Detect which cell encompasses the target text, then output its [X, Y] center coordinate. 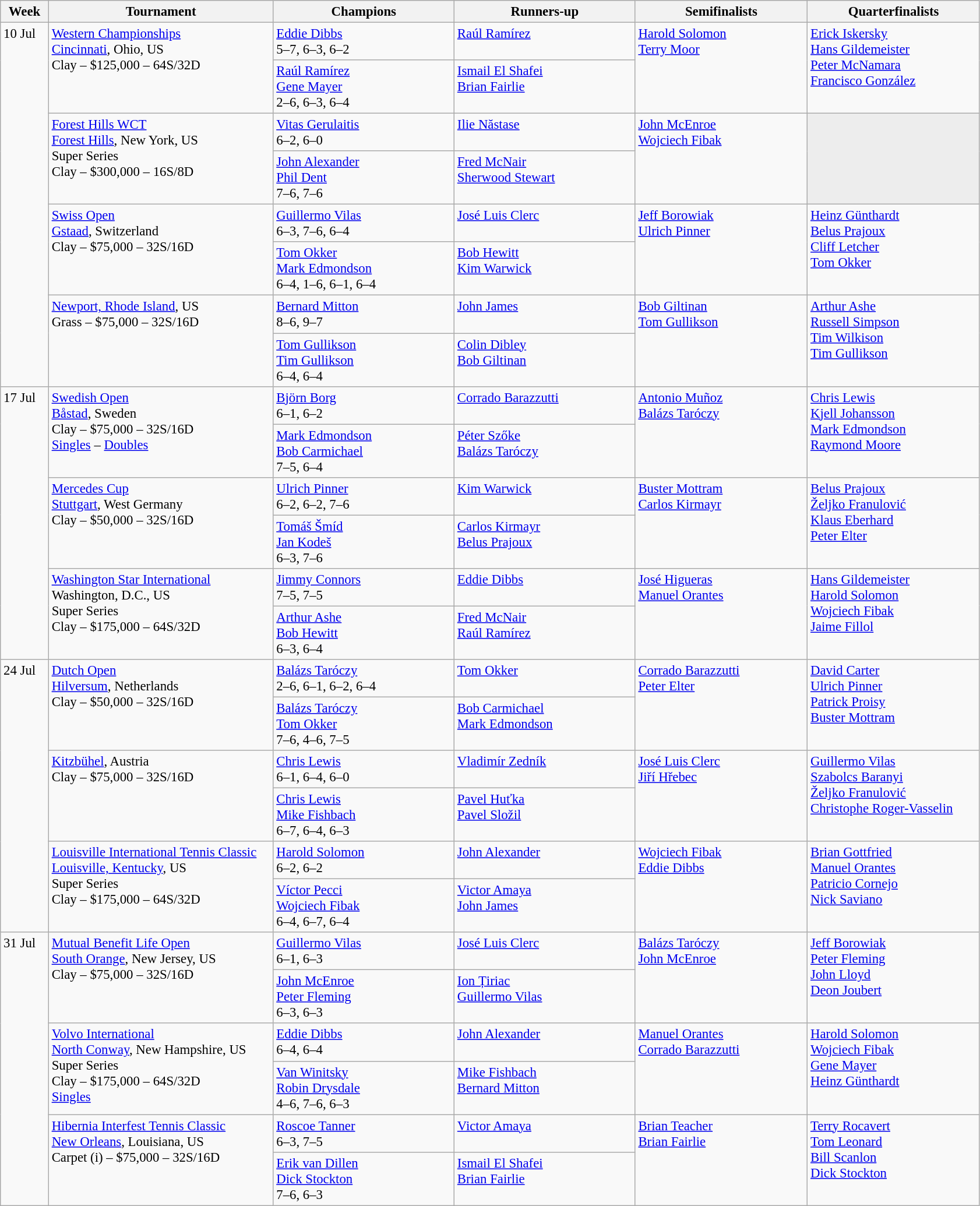
Raúl Ramírez [545, 42]
Corrado Barazzutti Peter Elter [721, 705]
Ion Țiriac Guillermo Vilas [545, 997]
Antonio Muñoz Balázs Taróczy [721, 432]
Tournament [161, 12]
Bernard Mitton 8–6, 9–7 [364, 315]
Ilie Năstase [545, 133]
Victor Amaya [545, 1134]
Brian Gottfried Manuel Orantes Patricio Cornejo Nick Saviano [894, 887]
Week [24, 12]
Colin Dibley Bob Giltinan [545, 360]
Heinz Günthardt Belus Prajoux Cliff Letcher Tom Okker [894, 250]
31 Jul [24, 1069]
Buster Mottram Carlos Kirmayr [721, 523]
Manuel Orantes Corrado Barazzutti [721, 1069]
Fred McNair Sherwood Stewart [545, 178]
Jimmy Connors 7–5, 7–5 [364, 587]
Erik van Dillen Dick Stockton 7–6, 6–3 [364, 1179]
Tom Gullikson Tim Gullikson 6–4, 6–4 [364, 360]
Chris Lewis 6–1, 6–4, 6–0 [364, 769]
Victor Amaya John James [545, 906]
Eddie Dibbs [545, 587]
Quarterfinalists [894, 12]
Volvo International North Conway, New Hampshire, US Super Series Clay – $175,000 – 64S/32D Singles [161, 1069]
Fred McNair Raúl Ramírez [545, 633]
Mark Edmondson Bob Carmichael 7–5, 6–4 [364, 451]
Hibernia Interfest Tennis Classic New Orleans, Louisiana, US Carpet (i) – $75,000 – 32S/16D [161, 1160]
Runners-up [545, 12]
Balázs Taróczy 2–6, 6–1, 6–2, 6–4 [364, 678]
Semifinalists [721, 12]
Guillermo Vilas Szabolcs Baranyi Željko Franulović Christophe Roger-Vasselin [894, 796]
Chris Lewis Kjell Johansson Mark Edmondson Raymond Moore [894, 432]
Swiss Open Gstaad, Switzerland Clay – $75,000 – 32S/16D [161, 250]
17 Jul [24, 523]
Mike Fishbach Bernard Mitton [545, 1088]
Balázs Taróczy John McEnroe [721, 978]
Guillermo Vilas 6–3, 7–6, 6–4 [364, 224]
Bob Carmichael Mark Edmondson [545, 724]
Guillermo Vilas 6–1, 6–3 [364, 951]
10 Jul [24, 205]
Newport, Rhode Island, US Grass – $75,000 – 32S/16D [161, 341]
John James [545, 315]
Arthur Ashe Russell Simpson Tim Wilkison Tim Gullikson [894, 341]
Björn Borg 6–1, 6–2 [364, 405]
Eddie Dibbs 6–4, 6–4 [364, 1043]
Bob Hewitt Kim Warwick [545, 269]
Champions [364, 12]
José Luis Clerc Jiří Hřebec [721, 796]
Wojciech Fibak Eddie Dibbs [721, 887]
Balázs Taróczy Tom Okker 7–6, 4–6, 7–5 [364, 724]
John Alexander Phil Dent 7–6, 7–6 [364, 178]
Washington Star International Washington, D.C., US Super Series Clay – $175,000 – 64S/32D [161, 614]
Vitas Gerulaitis6–2, 6–0 [364, 133]
Louisville International Tennis Classic Louisville, Kentucky, US Super Series Clay – $175,000 – 64S/32D [161, 887]
Tom Okker Mark Edmondson 6–4, 1–6, 6–1, 6–4 [364, 269]
Brian Teacher Brian Fairlie [721, 1160]
Raúl Ramírez Gene Mayer 2–6, 6–3, 6–4 [364, 87]
Ulrich Pinner 6–2, 6–2, 7–6 [364, 496]
Harold Solomon Terry Moor [721, 68]
Jeff Borowiak Ulrich Pinner [721, 250]
Harold Solomon 6–2, 6–2 [364, 860]
Harold Solomon Wojciech Fibak Gene Mayer Heinz Günthardt [894, 1069]
Eddie Dibbs 5–7, 6–3, 6–2 [364, 42]
Kitzbühel, Austria Clay – $75,000 – 32S/16D [161, 796]
Pavel Huťka Pavel Složil [545, 815]
Carlos Kirmayr Belus Prajoux [545, 542]
Péter Szőke Balázs Taróczy [545, 451]
Van Winitsky Robin Drysdale 4–6, 7–6, 6–3 [364, 1088]
Tomáš Šmíd Jan Kodeš 6–3, 7–6 [364, 542]
Mutual Benefit Life Open South Orange, New Jersey, US Clay – $75,000 – 32S/16D [161, 978]
Vladimír Zedník [545, 769]
Roscoe Tanner 6–3, 7–5 [364, 1134]
Arthur Ashe Bob Hewitt 6–3, 6–4 [364, 633]
Corrado Barazzutti [545, 405]
Swedish Open Båstad, Sweden Clay – $75,000 – 32S/16D Singles – Doubles [161, 432]
Jeff Borowiak Peter Fleming John Lloyd Deon Joubert [894, 978]
24 Jul [24, 796]
Bob Giltinan Tom Gullikson [721, 341]
Dutch Open Hilversum, Netherlands Clay – $50,000 – 32S/16D [161, 705]
José Higueras Manuel Orantes [721, 614]
David Carter Ulrich Pinner Patrick Proisy Buster Mottram [894, 705]
Western Championships Cincinnati, Ohio, US Clay – $125,000 – 64S/32D [161, 68]
Víctor Pecci Wojciech Fibak 6–4, 6–7, 6–4 [364, 906]
Terry Rocavert Tom Leonard Bill Scanlon Dick Stockton [894, 1160]
Forest Hills WCT Forest Hills, New York, US Super Series Clay – $300,000 – 16S/8D [161, 159]
John McEnroe Wojciech Fibak [721, 159]
Chris Lewis Mike Fishbach 6–7, 6–4, 6–3 [364, 815]
John McEnroe Peter Fleming 6–3, 6–3 [364, 997]
Tom Okker [545, 678]
Kim Warwick [545, 496]
Hans Gildemeister Harold Solomon Wojciech Fibak Jaime Fillol [894, 614]
Mercedes Cup Stuttgart, West Germany Clay – $50,000 – 32S/16D [161, 523]
Belus Prajoux Željko Franulović Klaus Eberhard Peter Elter [894, 523]
Erick Iskersky Hans Gildemeister Peter McNamara Francisco González [894, 68]
